Pinpoint the cell where the given text exists, returning its (x, y) midpoint coordinate. 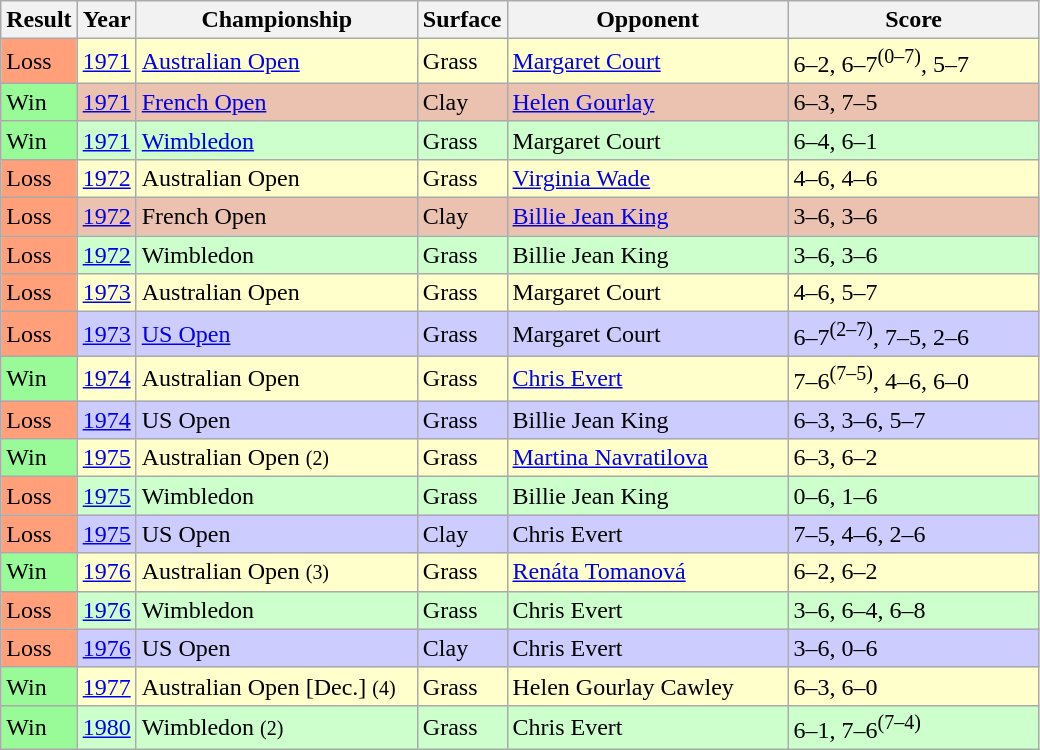
3–6, 0–6 (914, 648)
Australian Open [Dec.] (4) (276, 686)
3–6, 6–4, 6–8 (914, 610)
6–2, 6–7(0–7), 5–7 (914, 62)
6–3, 7–5 (914, 102)
6–1, 7–6(7–4) (914, 728)
Year (106, 20)
6–7(2–7), 7–5, 2–6 (914, 334)
6–3, 6–2 (914, 458)
Championship (276, 20)
Martina Navratilova (648, 458)
Australian Open (2) (276, 458)
Surface (462, 20)
7–5, 4–6, 2–6 (914, 534)
4–6, 4–6 (914, 178)
Renáta Tomanová (648, 572)
1980 (106, 728)
Opponent (648, 20)
6–4, 6–1 (914, 140)
Helen Gourlay (648, 102)
Result (39, 20)
Virginia Wade (648, 178)
Helen Gourlay Cawley (648, 686)
1977 (106, 686)
Wimbledon (2) (276, 728)
Score (914, 20)
6–3, 6–0 (914, 686)
6–3, 3–6, 5–7 (914, 420)
6–2, 6–2 (914, 572)
0–6, 1–6 (914, 496)
4–6, 5–7 (914, 293)
Australian Open (3) (276, 572)
7–6(7–5), 4–6, 6–0 (914, 378)
